Provide the (X, Y) coordinate of the cell's center where the given text is located.  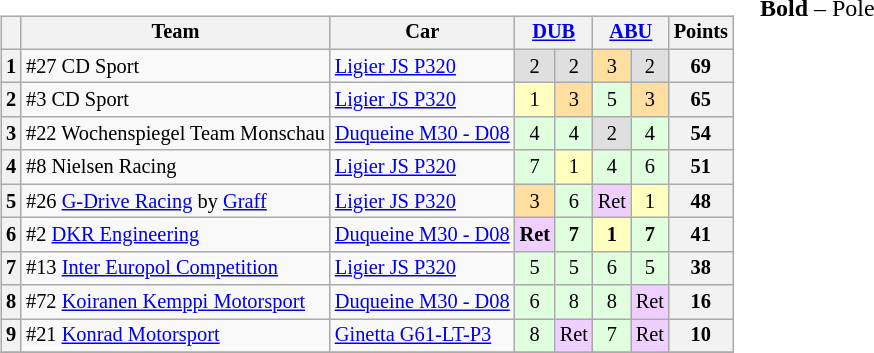
41 (701, 235)
38 (701, 268)
#22 Wochenspiegel Team Monschau (176, 134)
48 (701, 201)
#2 DKR Engineering (176, 235)
65 (701, 100)
#3 CD Sport (176, 100)
#13 Inter Europol Competition (176, 268)
#26 G-Drive Racing by Graff (176, 201)
Car (422, 33)
51 (701, 167)
#27 CD Sport (176, 66)
#8 Nielsen Racing (176, 167)
Points (701, 33)
Ginetta G61-LT-P3 (422, 336)
#21 Konrad Motorsport (176, 336)
ABU (631, 33)
16 (701, 302)
54 (701, 134)
#72 Koiranen Kemppi Motorsport (176, 302)
9 (11, 336)
69 (701, 66)
DUB (554, 33)
Team (176, 33)
10 (701, 336)
